Locate the cell with the specified text and output its (X, Y) center coordinate. 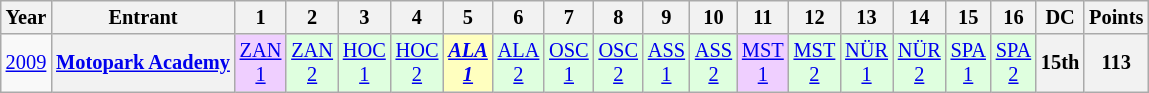
SPA2 (1014, 63)
7 (568, 17)
11 (763, 17)
2009 (26, 63)
6 (519, 17)
ALA1 (468, 63)
HOC1 (364, 63)
Motopark Academy (143, 63)
Points (1116, 17)
9 (666, 17)
5 (468, 17)
1 (261, 17)
ASS2 (714, 63)
3 (364, 17)
8 (618, 17)
Entrant (143, 17)
16 (1014, 17)
15th (1060, 63)
14 (920, 17)
Year (26, 17)
13 (866, 17)
SPA1 (968, 63)
2 (312, 17)
4 (418, 17)
12 (815, 17)
ZAN1 (261, 63)
OSC1 (568, 63)
MST2 (815, 63)
HOC2 (418, 63)
NÜR2 (920, 63)
10 (714, 17)
MST1 (763, 63)
113 (1116, 63)
15 (968, 17)
DC (1060, 17)
OSC2 (618, 63)
ALA2 (519, 63)
NÜR1 (866, 63)
ASS1 (666, 63)
ZAN2 (312, 63)
